Identify which cell holds the provided text, then report its [x, y] central coordinate. 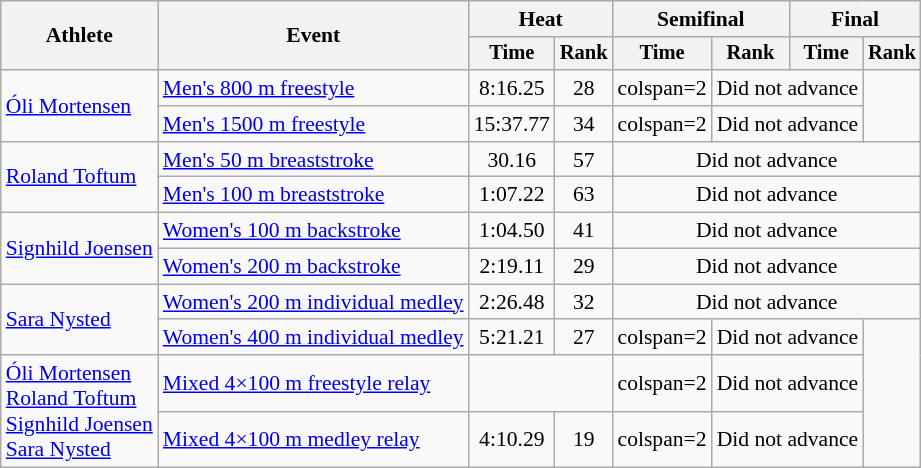
34 [584, 124]
Women's 200 m backstroke [314, 267]
29 [584, 267]
Men's 800 m freestyle [314, 88]
Men's 50 m breaststroke [314, 160]
2:19.11 [512, 267]
30.16 [512, 160]
Signhild Joensen [80, 248]
Event [314, 36]
Final [855, 19]
Sara Nysted [80, 320]
27 [584, 338]
Mixed 4×100 m freestyle relay [314, 383]
32 [584, 302]
41 [584, 231]
Mixed 4×100 m medley relay [314, 440]
Men's 100 m breaststroke [314, 195]
15:37.77 [512, 124]
4:10.29 [512, 440]
5:21.21 [512, 338]
28 [584, 88]
Óli Mortensen [80, 106]
1:07.22 [512, 195]
63 [584, 195]
Women's 400 m individual medley [314, 338]
Women's 100 m backstroke [314, 231]
2:26.48 [512, 302]
Heat [541, 19]
Women's 200 m individual medley [314, 302]
19 [584, 440]
57 [584, 160]
1:04.50 [512, 231]
Semifinal [702, 19]
Roland Toftum [80, 178]
8:16.25 [512, 88]
Óli MortensenRoland ToftumSignhild JoensenSara Nysted [80, 411]
Athlete [80, 36]
Men's 1500 m freestyle [314, 124]
